Provide the [X, Y] coordinate of the cell's center where the given text is located.  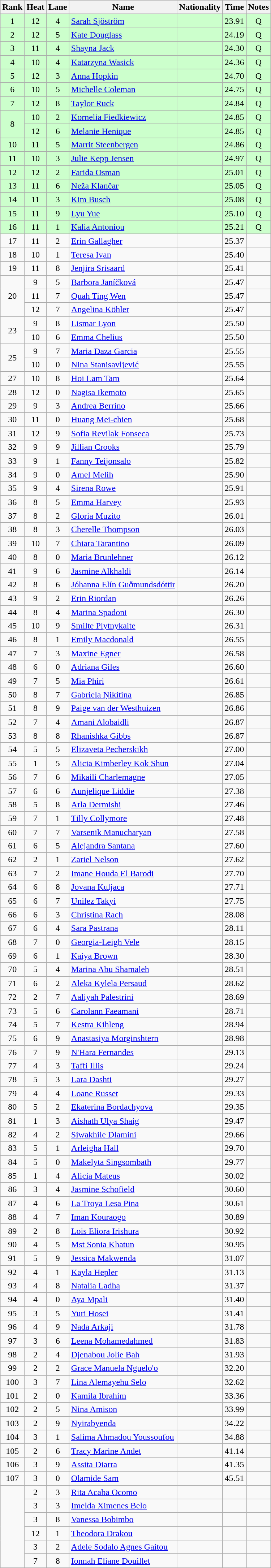
100 [12, 1382]
101 [12, 1396]
Nina Stanisavljević [123, 364]
26.26 [234, 598]
61 [12, 846]
50 [12, 695]
29.27 [234, 1080]
Iman Kouraogo [123, 1217]
Neža Klančar [123, 186]
Jasmine Schofield [123, 1189]
Carolann Faeamani [123, 1011]
25.90 [234, 475]
25.68 [234, 420]
19 [12, 268]
60 [12, 832]
86 [12, 1189]
Mia Phiri [123, 681]
26.61 [234, 681]
24.75 [234, 90]
Maxine Egner [123, 653]
66 [12, 915]
88 [12, 1217]
Kalia Antoniou [123, 227]
79 [12, 1093]
105 [12, 1451]
26.31 [234, 626]
62 [12, 860]
Kayla Hepler [123, 1272]
Amel Melih [123, 475]
Alicia Kimberley Kok Shun [123, 763]
Emily Macdonald [123, 640]
Name [123, 7]
Notes [258, 7]
30.89 [234, 1217]
Huang Mei-chien [123, 420]
18 [12, 255]
93 [12, 1286]
Lyu Yue [123, 213]
72 [12, 997]
Imane Houda El Barodi [123, 873]
Michelle Coleman [123, 90]
Tracy Marine Andet [123, 1451]
106 [12, 1464]
Fanny Teijonsalo [123, 461]
27.46 [234, 804]
Djenabou Jolie Bah [123, 1355]
41 [12, 571]
77 [12, 1066]
25.21 [234, 227]
27.38 [234, 791]
Lois Eliora Irishura [123, 1231]
Kamila Ibrahim [123, 1396]
73 [12, 1011]
Rhanishka Gibbs [123, 736]
Melanie Henique [123, 131]
69 [12, 956]
25.10 [234, 213]
33.36 [234, 1396]
28 [12, 392]
25 [12, 358]
57 [12, 791]
La Troya Lesa Pina [123, 1203]
Georgia-Leigh Vele [123, 942]
33.99 [234, 1409]
Aishath Ulya Shaig [123, 1121]
35 [12, 488]
Nationality [200, 7]
89 [12, 1231]
28.08 [234, 915]
102 [12, 1409]
Farida Osman [123, 172]
Mikaili Charlemagne [123, 777]
68 [12, 942]
Kestra Kihleng [123, 1024]
Grace Manuela Nguelo'o [123, 1368]
24.36 [234, 62]
Emma Harvey [123, 502]
Vanessa Bobimbo [123, 1520]
42 [12, 584]
31.13 [234, 1272]
Leena Mohamedahmed [123, 1341]
Tilly Collymore [123, 818]
25.40 [234, 255]
Theodora Drakou [123, 1533]
74 [12, 1024]
91 [12, 1258]
32.62 [234, 1382]
27.71 [234, 887]
Anastasiya Morginshtern [123, 1038]
24.30 [234, 48]
Adele Sodalo Agnes Gaitou [123, 1547]
Jessica Makwenda [123, 1258]
41.14 [234, 1451]
27.58 [234, 832]
Jasmine Alkhaldi [123, 571]
Aleka Kylela Persaud [123, 983]
59 [12, 818]
27.60 [234, 846]
51 [12, 708]
N'Hara Fernandes [123, 1052]
Nagisa Ikemoto [123, 392]
26.12 [234, 557]
Lara Dashti [123, 1080]
25.66 [234, 406]
28.11 [234, 928]
Angelina Köhler [123, 310]
65 [12, 901]
Anna Hopkin [123, 76]
26.03 [234, 530]
29.70 [234, 1148]
75 [12, 1038]
26.86 [234, 708]
13 [12, 186]
Salima Ahmadou Youssoufou [123, 1437]
Yuri Hosei [123, 1313]
28.94 [234, 1024]
Christina Rach [123, 915]
90 [12, 1244]
Hoi Lam Tam [123, 378]
54 [12, 750]
Zariel Nelson [123, 860]
Chiara Tarantino [123, 543]
Kaiya Brown [123, 956]
71 [12, 983]
Barbora Janíčková [123, 282]
Cherelle Thompson [123, 530]
37 [12, 516]
85 [12, 1176]
95 [12, 1313]
34.88 [234, 1437]
92 [12, 1272]
26.30 [234, 612]
25.73 [234, 433]
26.85 [234, 695]
94 [12, 1300]
31.78 [234, 1327]
25.79 [234, 447]
Arla Dermishi [123, 804]
26.55 [234, 640]
Jóhanna Elín Guðmundsdóttir [123, 584]
25.65 [234, 392]
Sara Pastrana [123, 928]
25.37 [234, 241]
Natalia Ladha [123, 1286]
38 [12, 530]
99 [12, 1368]
32 [12, 447]
Teresa Ivan [123, 255]
Kornelia Fiedkiewicz [123, 117]
63 [12, 873]
41.35 [234, 1464]
30.95 [234, 1244]
Paige van der Westhuizen [123, 708]
31.93 [234, 1355]
Amani Alobaidli [123, 722]
27 [12, 378]
27.04 [234, 763]
Marrit Steenbergen [123, 144]
Taffi Illis [123, 1066]
Erin Gallagher [123, 241]
64 [12, 887]
34 [12, 475]
80 [12, 1107]
67 [12, 928]
27.62 [234, 860]
Aunjelique Liddie [123, 791]
Time [234, 7]
58 [12, 804]
34.22 [234, 1423]
46 [12, 640]
31.40 [234, 1300]
27.70 [234, 873]
32.20 [234, 1368]
Sirena Rowe [123, 488]
78 [12, 1080]
Siwakhile Dlamini [123, 1135]
30.02 [234, 1176]
Gabriela Ņikitina [123, 695]
Elizaveta Pecherskikh [123, 750]
39 [12, 543]
48 [12, 667]
Nina Amison [123, 1409]
Gloria Muzito [123, 516]
103 [12, 1423]
28.30 [234, 956]
83 [12, 1148]
Jillian Crooks [123, 447]
26.01 [234, 516]
Kim Busch [123, 200]
Quah Ting Wen [123, 296]
29.13 [234, 1052]
26.14 [234, 571]
31.07 [234, 1258]
45.51 [234, 1478]
Kate Douglass [123, 35]
Imelda Ximenes Belo [123, 1506]
Emma Chelius [123, 337]
Lane [58, 7]
Arleigha Hall [123, 1148]
25.64 [234, 378]
31 [12, 433]
25.01 [234, 172]
23 [12, 330]
26.58 [234, 653]
25.91 [234, 488]
24.19 [234, 35]
Sofia Revilak Fonseca [123, 433]
Olamide Sam [123, 1478]
55 [12, 763]
Ekaterina Bordachyova [123, 1107]
26.60 [234, 667]
96 [12, 1327]
33 [12, 461]
47 [12, 653]
29.24 [234, 1066]
26.20 [234, 584]
53 [12, 736]
23.91 [234, 21]
28.15 [234, 942]
24.70 [234, 76]
Assita Diarra [123, 1464]
27.75 [234, 901]
28.69 [234, 997]
15 [12, 213]
Adriana Giles [123, 667]
31.37 [234, 1286]
Shayna Jack [123, 48]
30.61 [234, 1203]
27.00 [234, 750]
Heat [35, 7]
29.47 [234, 1121]
24.84 [234, 103]
Marina Spadoni [123, 612]
104 [12, 1437]
81 [12, 1121]
24.86 [234, 144]
25.82 [234, 461]
29.33 [234, 1093]
82 [12, 1135]
25.05 [234, 186]
Erin Riordan [123, 598]
Aya Mpali [123, 1300]
Mst Sonia Khatun [123, 1244]
Aaliyah Palestrini [123, 997]
27.48 [234, 818]
29.35 [234, 1107]
30.92 [234, 1231]
Maria Brunlehner [123, 557]
24.97 [234, 158]
31.83 [234, 1341]
Nyirabyenda [123, 1423]
30.60 [234, 1189]
Katarzyna Wasick [123, 62]
Lismar Lyon [123, 323]
25.08 [234, 200]
84 [12, 1162]
Nada Arkaji [123, 1327]
Ionnah Eliane Douillet [123, 1561]
44 [12, 612]
30 [12, 420]
98 [12, 1355]
Rita Acaba Ocomo [123, 1492]
45 [12, 626]
Jovana Kuljaca [123, 887]
Andrea Berrino [123, 406]
16 [12, 227]
29.66 [234, 1135]
Makelyta Singsombath [123, 1162]
97 [12, 1341]
36 [12, 502]
107 [12, 1478]
40 [12, 557]
Loane Russet [123, 1093]
Rank [12, 7]
28.62 [234, 983]
Taylor Ruck [123, 103]
Alicia Mateus [123, 1176]
29 [12, 406]
27.05 [234, 777]
17 [12, 241]
Alejandra Santana [123, 846]
49 [12, 681]
Maria Daza Garcia [123, 351]
28.51 [234, 969]
28.98 [234, 1038]
14 [12, 200]
25.93 [234, 502]
Julie Kepp Jensen [123, 158]
Sarah Sjöström [123, 21]
Marina Abu Shamaleh [123, 969]
43 [12, 598]
Smilte Plytnykaite [123, 626]
87 [12, 1203]
29.77 [234, 1162]
Lina Alemayehu Selo [123, 1382]
28.71 [234, 1011]
Varsenik Manucharyan [123, 832]
31.41 [234, 1313]
52 [12, 722]
Jenjira Srisaard [123, 268]
76 [12, 1052]
25.41 [234, 268]
56 [12, 777]
26.09 [234, 543]
70 [12, 969]
Unilez Takyi [123, 901]
20 [12, 296]
